Search for the cell housing the specified text and yield its [x, y] center coordinate. 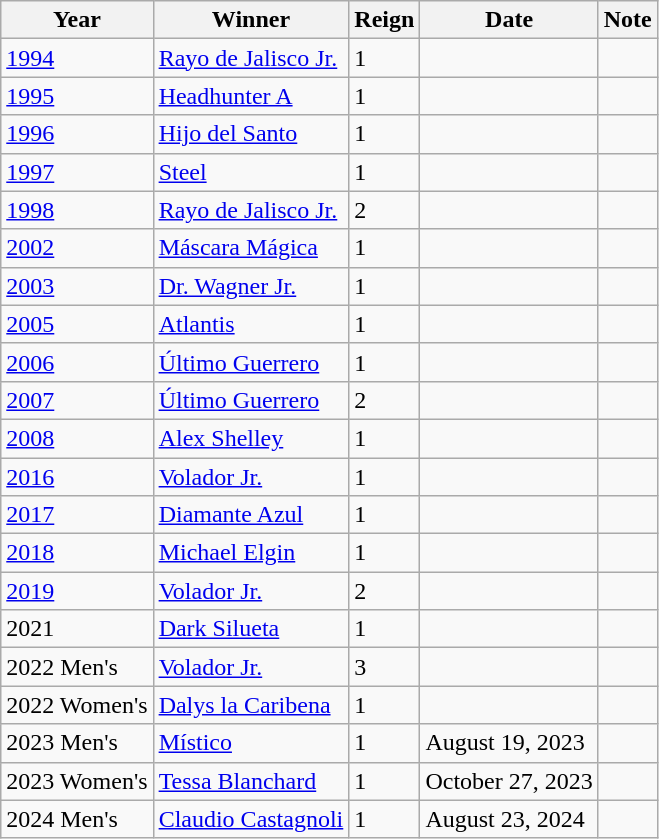
1997 [77, 172]
October 27, 2023 [509, 781]
Headhunter A [251, 96]
1996 [77, 134]
2017 [77, 515]
Místico [251, 743]
Tessa Blanchard [251, 781]
Date [509, 20]
2018 [77, 553]
1998 [77, 210]
2022 Women's [77, 705]
2006 [77, 362]
2019 [77, 591]
Claudio Castagnoli [251, 819]
2008 [77, 438]
Reign [384, 20]
Winner [251, 20]
1995 [77, 96]
Hijo del Santo [251, 134]
2022 Men's [77, 667]
2003 [77, 286]
2007 [77, 400]
2023 Women's [77, 781]
Alex Shelley [251, 438]
2016 [77, 477]
August 23, 2024 [509, 819]
Dark Silueta [251, 629]
Dalys la Caribena [251, 705]
2023 Men's [77, 743]
2002 [77, 248]
August 19, 2023 [509, 743]
2024 Men's [77, 819]
3 [384, 667]
Note [628, 20]
Atlantis [251, 324]
Michael Elgin [251, 553]
Máscara Mágica [251, 248]
Year [77, 20]
Dr. Wagner Jr. [251, 286]
Diamante Azul [251, 515]
1994 [77, 58]
2021 [77, 629]
Steel [251, 172]
2005 [77, 324]
